For the text-containing cell, return its midpoint in (X, Y) coordinate format. 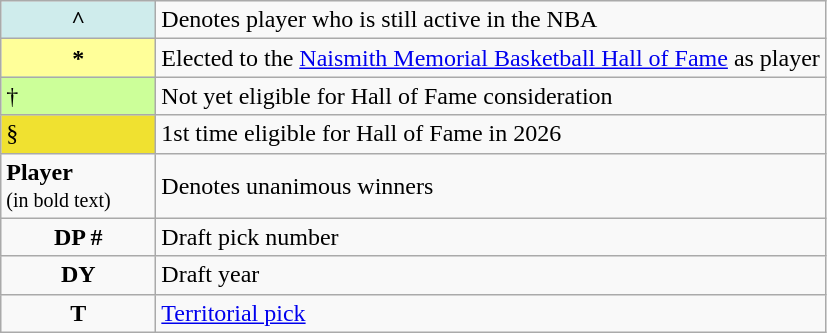
^ (78, 20)
1st time eligible for Hall of Fame in 2026 (491, 134)
T (78, 313)
DY (78, 275)
Denotes player who is still active in the NBA (491, 20)
Not yet eligible for Hall of Fame consideration (491, 96)
Territorial pick (491, 313)
Elected to the Naismith Memorial Basketball Hall of Fame as player (491, 58)
Player(in bold text) (78, 186)
† (78, 96)
§ (78, 134)
* (78, 58)
DP # (78, 237)
Draft pick number (491, 237)
Denotes unanimous winners (491, 186)
Draft year (491, 275)
